Locate the cell with the specified text and output its [x, y] center coordinate. 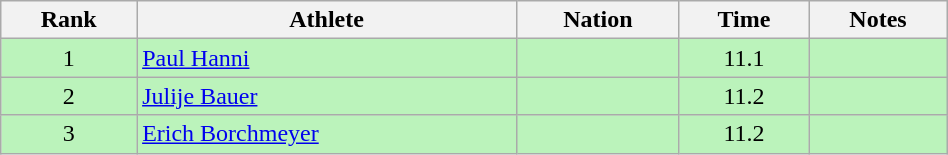
1 [69, 58]
Julije Bauer [327, 96]
Nation [598, 20]
Notes [878, 20]
2 [69, 96]
Athlete [327, 20]
Paul Hanni [327, 58]
Rank [69, 20]
3 [69, 134]
11.1 [744, 58]
Time [744, 20]
Erich Borchmeyer [327, 134]
